Search for the cell housing the specified text and yield its (X, Y) center coordinate. 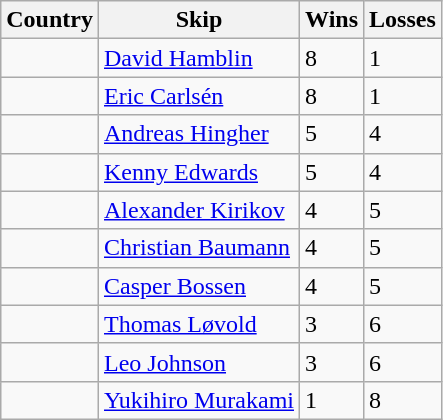
Eric Carlsén (198, 96)
Yukihiro Murakami (198, 400)
Skip (198, 20)
Casper Bossen (198, 286)
Alexander Kirikov (198, 210)
Kenny Edwards (198, 172)
Andreas Hingher (198, 134)
Christian Baumann (198, 248)
Wins (332, 20)
Leo Johnson (198, 362)
Country (50, 20)
Losses (403, 20)
David Hamblin (198, 58)
Thomas Løvold (198, 324)
